Locate the cell with the specified text and output its [X, Y] center coordinate. 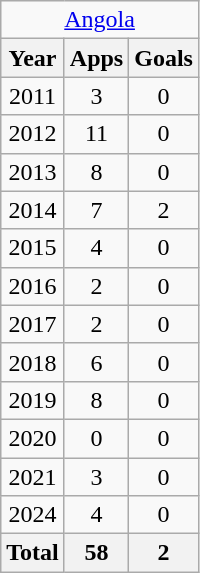
2017 [33, 324]
2013 [33, 172]
6 [96, 362]
7 [96, 210]
2021 [33, 477]
2012 [33, 134]
2018 [33, 362]
Year [33, 58]
Angola [100, 20]
Goals [164, 58]
2019 [33, 400]
58 [96, 553]
2016 [33, 286]
2014 [33, 210]
2020 [33, 438]
Total [33, 553]
2015 [33, 248]
2011 [33, 96]
Apps [96, 58]
11 [96, 134]
2024 [33, 515]
